From the cell containing the given text, extract its center point as (x, y) coordinate. 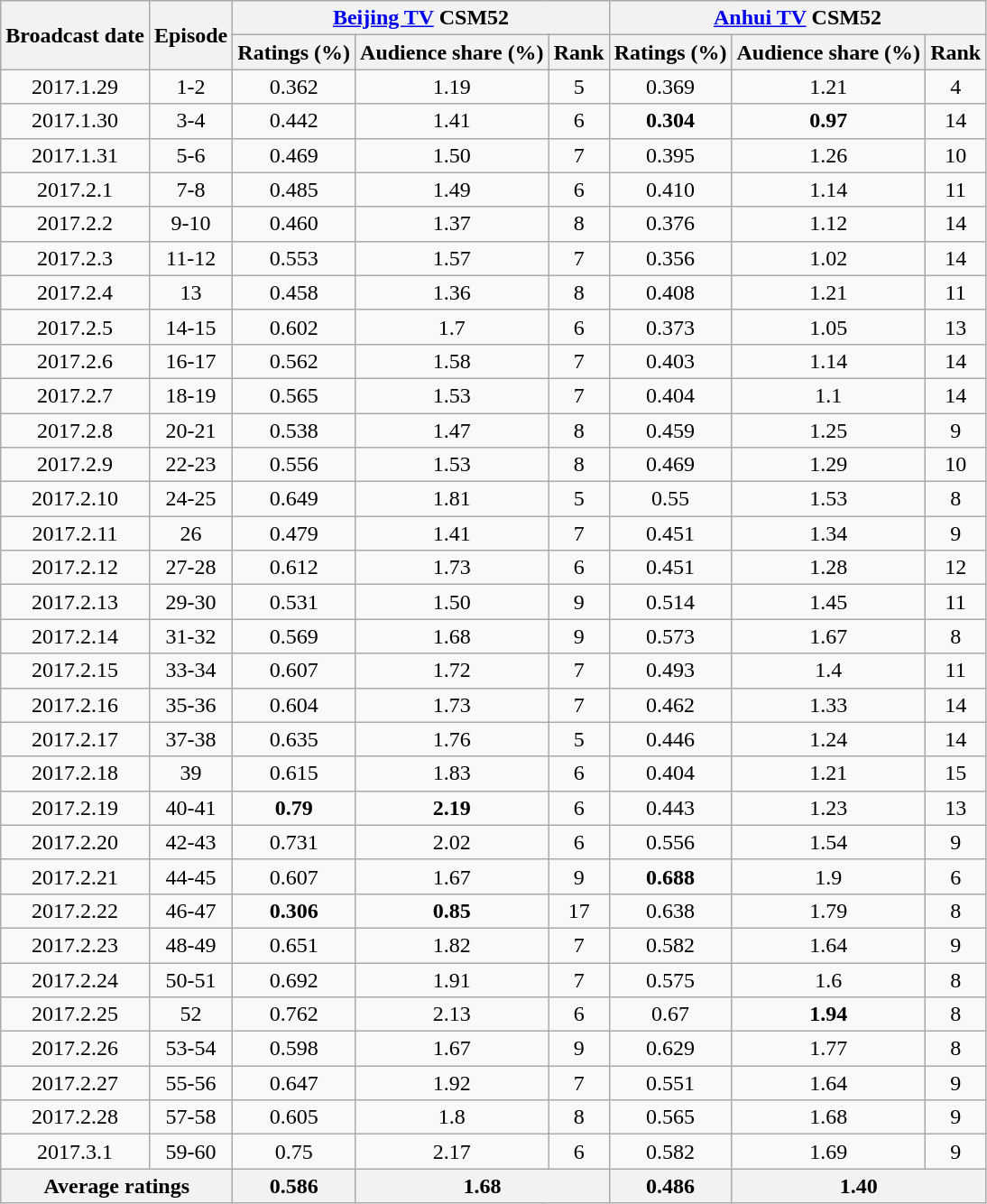
33-34 (190, 671)
0.356 (670, 258)
1.02 (828, 258)
0.376 (670, 224)
1.29 (828, 465)
0.304 (670, 121)
0.442 (294, 121)
40-41 (190, 808)
1.9 (828, 876)
0.569 (294, 636)
2.19 (453, 808)
0.446 (670, 739)
0.602 (294, 327)
0.459 (670, 431)
1.25 (828, 431)
1.58 (453, 361)
0.562 (294, 361)
0.688 (670, 876)
50-51 (190, 979)
1.12 (828, 224)
2017.2.24 (76, 979)
2017.2.11 (76, 533)
2017.2.12 (76, 568)
0.362 (294, 87)
1-2 (190, 87)
46-47 (190, 911)
0.538 (294, 431)
0.486 (670, 1186)
35-36 (190, 705)
2017.2.28 (76, 1117)
0.731 (294, 842)
2017.2.15 (76, 671)
14-15 (190, 327)
20-21 (190, 431)
1.83 (453, 773)
1.77 (828, 1049)
1.4 (828, 671)
2017.2.18 (76, 773)
2017.2.14 (76, 636)
1.40 (859, 1186)
0.635 (294, 739)
59-60 (190, 1152)
2017.3.1 (76, 1152)
1.36 (453, 292)
1.91 (453, 979)
0.55 (670, 499)
18-19 (190, 395)
31-32 (190, 636)
1.69 (828, 1152)
2.02 (453, 842)
1.23 (828, 808)
0.306 (294, 911)
0.762 (294, 1014)
1.82 (453, 945)
2017.1.29 (76, 87)
0.692 (294, 979)
1.79 (828, 911)
0.629 (670, 1049)
1.26 (828, 155)
0.79 (294, 808)
2017.2.9 (76, 465)
1.47 (453, 431)
37-38 (190, 739)
2017.2.13 (76, 602)
9-10 (190, 224)
0.553 (294, 258)
0.493 (670, 671)
0.638 (670, 911)
0.85 (453, 911)
22-23 (190, 465)
0.403 (670, 361)
0.395 (670, 155)
0.651 (294, 945)
0.408 (670, 292)
1.6 (828, 979)
1.37 (453, 224)
1.28 (828, 568)
1.49 (453, 190)
0.531 (294, 602)
2017.2.20 (76, 842)
1.19 (453, 87)
0.575 (670, 979)
55-56 (190, 1083)
2017.2.23 (76, 945)
1.76 (453, 739)
0.612 (294, 568)
39 (190, 773)
2017.1.31 (76, 155)
17 (579, 911)
29-30 (190, 602)
1.72 (453, 671)
2017.2.2 (76, 224)
2017.2.21 (76, 876)
0.443 (670, 808)
0.485 (294, 190)
5-6 (190, 155)
0.97 (828, 121)
53-54 (190, 1049)
1.81 (453, 499)
1.05 (828, 327)
Broadcast date (76, 35)
2017.2.25 (76, 1014)
1.92 (453, 1083)
27-28 (190, 568)
42-43 (190, 842)
0.373 (670, 327)
1.54 (828, 842)
7-8 (190, 190)
0.514 (670, 602)
0.615 (294, 773)
2017.2.16 (76, 705)
44-45 (190, 876)
2017.2.8 (76, 431)
48-49 (190, 945)
0.462 (670, 705)
2017.2.22 (76, 911)
0.479 (294, 533)
2017.2.26 (76, 1049)
2017.2.6 (76, 361)
0.573 (670, 636)
2017.2.27 (76, 1083)
2.13 (453, 1014)
Average ratings (117, 1186)
16-17 (190, 361)
1.33 (828, 705)
57-58 (190, 1117)
2.17 (453, 1152)
Anhui TV CSM52 (798, 18)
4 (956, 87)
2017.2.10 (76, 499)
1.94 (828, 1014)
1.24 (828, 739)
2017.2.5 (76, 327)
0.605 (294, 1117)
1.34 (828, 533)
52 (190, 1014)
0.647 (294, 1083)
12 (956, 568)
24-25 (190, 499)
2017.2.17 (76, 739)
0.649 (294, 499)
0.598 (294, 1049)
2017.2.7 (76, 395)
0.604 (294, 705)
Beijing TV CSM52 (420, 18)
1.57 (453, 258)
0.551 (670, 1083)
0.460 (294, 224)
15 (956, 773)
2017.2.19 (76, 808)
0.67 (670, 1014)
0.410 (670, 190)
3-4 (190, 121)
2017.1.30 (76, 121)
1.7 (453, 327)
2017.2.4 (76, 292)
1.45 (828, 602)
11-12 (190, 258)
2017.2.1 (76, 190)
Episode (190, 35)
26 (190, 533)
0.586 (294, 1186)
1.1 (828, 395)
0.75 (294, 1152)
1.8 (453, 1117)
0.458 (294, 292)
0.369 (670, 87)
2017.2.3 (76, 258)
